Capture the cell that displays the provided text and extract its (X, Y) central coordinate. 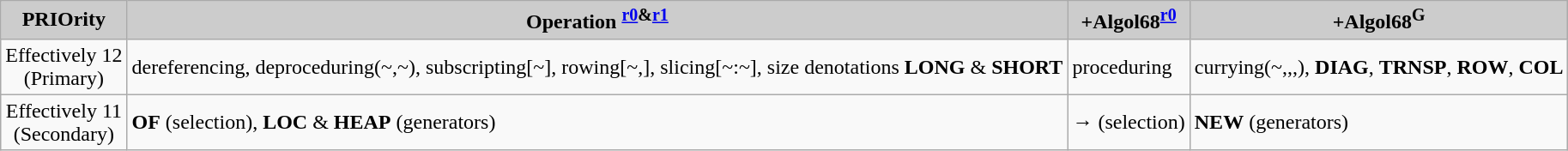
currying(~,,,), DIAG, TRNSP, ROW, COL (1378, 67)
dereferencing, deproceduring(~,~), subscripting[~], rowing[~,], slicing[~:~], size denotations LONG & SHORT (597, 67)
OF (selection), LOC & HEAP (generators) (597, 122)
Effectively 11(Secondary) (64, 122)
+Algol68r0 (1129, 21)
+Algol68G (1378, 21)
PRIOrity (64, 21)
proceduring (1129, 67)
→ (selection) (1129, 122)
Operation r0&r1 (597, 21)
Effectively 12(Primary) (64, 67)
NEW (generators) (1378, 122)
